Identify which cell holds the provided text, then report its (X, Y) central coordinate. 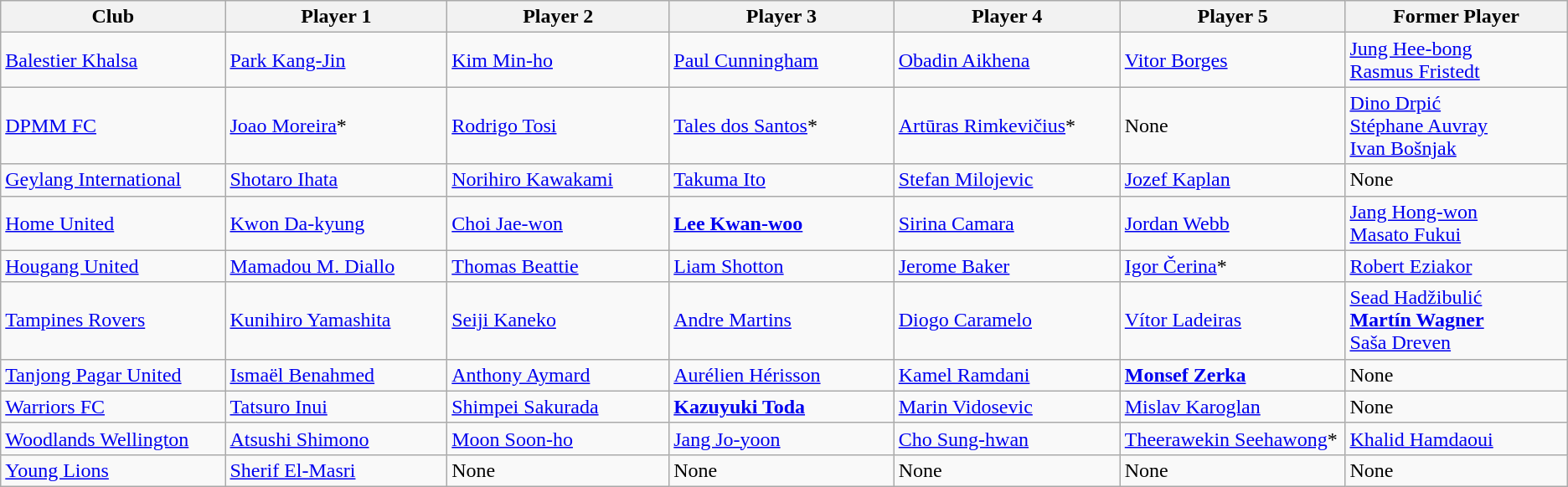
Obadin Aikhena (1007, 60)
Tanjong Pagar United (113, 375)
Mislav Karoglan (1233, 407)
Player 2 (558, 17)
Shimpei Sakurada (558, 407)
Marin Vidosevic (1007, 407)
Tampines Rovers (113, 320)
Player 1 (337, 17)
Mamadou M. Diallo (337, 266)
Monsef Zerka (1233, 375)
Jozef Kaplan (1233, 180)
Geylang International (113, 180)
Sead Hadžibulić Martín Wagner Saša Dreven (1456, 320)
Club (113, 17)
DPMM FC (113, 126)
Kamel Ramdani (1007, 375)
Robert Eziakor (1456, 266)
Dino Drpić Stéphane Auvray Ivan Bošnjak (1456, 126)
Player 5 (1233, 17)
Jordan Webb (1233, 223)
Stefan Milojevic (1007, 180)
Joao Moreira* (337, 126)
Norihiro Kawakami (558, 180)
Jung Hee-bong Rasmus Fristedt (1456, 60)
Warriors FC (113, 407)
Jang Hong-won Masato Fukui (1456, 223)
Sherif El-Masri (337, 470)
Player 4 (1007, 17)
Paul Cunningham (781, 60)
Former Player (1456, 17)
Igor Čerina* (1233, 266)
Woodlands Wellington (113, 438)
Kwon Da-kyung (337, 223)
Hougang United (113, 266)
Thomas Beattie (558, 266)
Andre Martins (781, 320)
Kunihiro Yamashita (337, 320)
Moon Soon-ho (558, 438)
Balestier Khalsa (113, 60)
Anthony Aymard (558, 375)
Diogo Caramelo (1007, 320)
Sirina Camara (1007, 223)
Liam Shotton (781, 266)
Kazuyuki Toda (781, 407)
Tales dos Santos* (781, 126)
Seiji Kaneko (558, 320)
Player 3 (781, 17)
Jerome Baker (1007, 266)
Artūras Rimkevičius* (1007, 126)
Kim Min-ho (558, 60)
Home United (113, 223)
Tatsuro Inui (337, 407)
Ismaël Benahmed (337, 375)
Cho Sung-hwan (1007, 438)
Takuma Ito (781, 180)
Young Lions (113, 470)
Lee Kwan-woo (781, 223)
Vítor Ladeiras (1233, 320)
Park Kang-Jin (337, 60)
Khalid Hamdaoui (1456, 438)
Shotaro Ihata (337, 180)
Theerawekin Seehawong* (1233, 438)
Aurélien Hérisson (781, 375)
Vitor Borges (1233, 60)
Rodrigo Tosi (558, 126)
Choi Jae-won (558, 223)
Atsushi Shimono (337, 438)
Jang Jo-yoon (781, 438)
